Find where the given text appears and provide that cell's center as [x, y] coordinate. 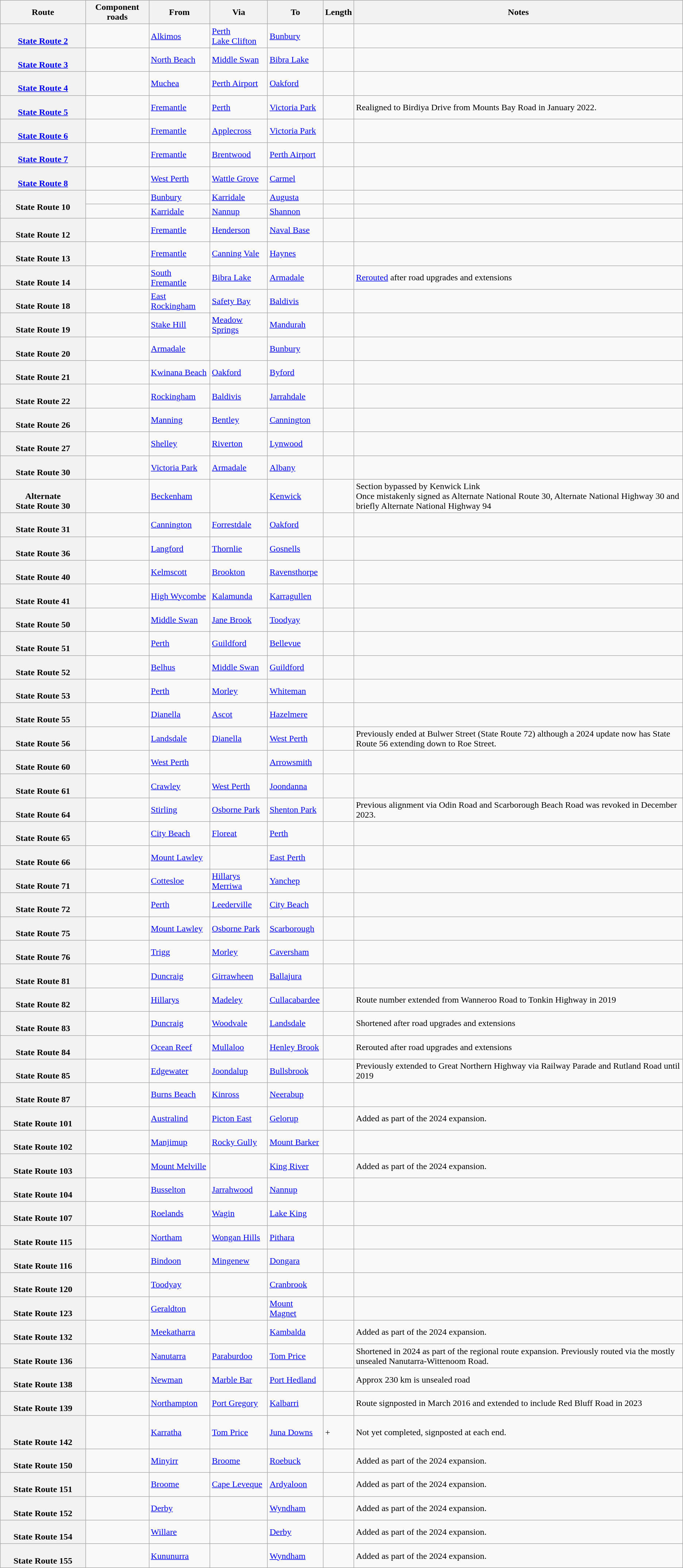
Ballajura [295, 976]
Juna Downs [295, 1432]
State Route 19 [43, 325]
Mount Barker [295, 1142]
State Route 53 [43, 691]
Ravensthorpe [295, 572]
To [295, 12]
Dongara [295, 1261]
Shelley [180, 444]
Bullsbrook [295, 1071]
State Route 14 [43, 277]
State Route 3 [43, 60]
State Route 104 [43, 1190]
Willare [180, 1532]
Previous alignment via Odin Road and Scarborough Beach Road was revoked in December 2023. [518, 810]
Wongan Hills [239, 1237]
Notes [518, 12]
State Route 6 [43, 131]
Arrowsmith [295, 762]
Port Gregory [239, 1403]
Kinross [239, 1095]
Cullacabardee [295, 999]
Bindoon [180, 1261]
Haynes [295, 253]
Lake King [295, 1213]
State Route 66 [43, 857]
State Route 120 [43, 1285]
State Route 51 [43, 643]
Australind [180, 1118]
State Route 155 [43, 1556]
Busselton [180, 1190]
Brookton [239, 572]
Edgewater [180, 1071]
Girrawheen [239, 976]
State Route 50 [43, 620]
Approx 230 km is unsealed road [518, 1380]
State Route 65 [43, 834]
Belhus [180, 667]
South Fremantle [180, 277]
State Route 142 [43, 1432]
Lynwood [295, 444]
Stake Hill [180, 325]
East Rockingham [180, 301]
Henderson [239, 230]
High Wycombe [180, 596]
Jarrahdale [295, 396]
Riverton [239, 444]
Stirling [180, 810]
Mullaloo [239, 1047]
Beckenham [180, 496]
Madeley [239, 999]
Cape Leveque [239, 1485]
Newman [180, 1380]
From [180, 12]
Karratha [180, 1432]
Roebuck [295, 1461]
State Route 5 [43, 107]
Jane Brook [239, 620]
Kalamunda [239, 596]
Shenton Park [295, 810]
State Route 56 [43, 739]
State Route 101 [43, 1118]
State Route 151 [43, 1485]
Route number extended from Wanneroo Road to Tonkin Highway in 2019 [518, 999]
North Beach [180, 60]
Hillarys [180, 999]
State Route 7 [43, 155]
State Route 2 [43, 36]
Port Hedland [295, 1380]
Kununurra [180, 1556]
Shortened in 2024 as part of the regional route expansion. Previously routed via the mostly unsealed Nanutarra-Wittenoom Road. [518, 1356]
State Route 26 [43, 420]
Leederville [239, 904]
Jarrahwood [239, 1190]
State Route 75 [43, 929]
State Route 132 [43, 1332]
Rockingham [180, 396]
Previously ended at Bulwer Street (State Route 72) although a 2024 update now has State Route 56 extending down to Roe Street. [518, 739]
Via [239, 12]
State Route 8 [43, 178]
Manjimup [180, 1142]
Kenwick [295, 496]
Meekatharra [180, 1332]
Scarborough [295, 929]
Nanutarra [180, 1356]
Bentley [239, 420]
State Route 27 [43, 444]
State Route 87 [43, 1095]
Marble Bar [239, 1380]
State Route 71 [43, 881]
State Route 103 [43, 1166]
Paraburdoo [239, 1356]
State Route 40 [43, 572]
Kalbarri [295, 1403]
State Route 81 [43, 976]
State Route 123 [43, 1308]
Byford [295, 372]
Carmel [295, 178]
State Route 138 [43, 1380]
Kelmscott [180, 572]
State Route 64 [43, 810]
Thornlie [239, 548]
State Route 60 [43, 762]
State Route 154 [43, 1532]
Route signposted in March 2016 and extended to include Red Bluff Road in 2023 [518, 1403]
Realigned to Birdiya Drive from Mounts Bay Road in January 2022. [518, 107]
Safety Bay [239, 301]
Woodvale [239, 1023]
Applecross [239, 131]
Yanchep [295, 881]
King River [295, 1166]
Canning Vale [239, 253]
Naval Base [295, 230]
Gelorup [295, 1118]
Kambalda [295, 1332]
Joondalup [239, 1071]
State Route 150 [43, 1461]
Burns Beach [180, 1095]
Alternate State Route 30 [43, 496]
HillarysMerriwa [239, 881]
Neerabup [295, 1095]
Route [43, 12]
State Route 102 [43, 1142]
State Route 72 [43, 904]
State Route 10 [43, 204]
Previously extended to Great Northern Highway via Railway Parade and Rutland Road until 2019 [518, 1071]
Bellevue [295, 643]
State Route 12 [43, 230]
Caversham [295, 952]
+ [339, 1432]
Mandurah [295, 325]
Joondanna [295, 786]
Picton East [239, 1118]
Ocean Reef [180, 1047]
State Route 116 [43, 1261]
State Route 55 [43, 715]
State Route 4 [43, 83]
Shannon [295, 211]
State Route 36 [43, 548]
Roelands [180, 1213]
Albany [295, 467]
Karragullen [295, 596]
Wattle Grove [239, 178]
Alkimos [180, 36]
State Route 41 [43, 596]
Forrestdale [239, 525]
State Route 13 [43, 253]
Cottesloe [180, 881]
Rocky Gully [239, 1142]
Ardyaloon [295, 1485]
Cranbrook [295, 1285]
State Route 18 [43, 301]
State Route 139 [43, 1403]
Pithara [295, 1237]
State Route 84 [43, 1047]
Mingenew [239, 1261]
Manning [180, 420]
Hazelmere [295, 715]
Henley Brook [295, 1047]
State Route 61 [43, 786]
State Route 76 [43, 952]
Whiteman [295, 691]
State Route 83 [43, 1023]
State Route 20 [43, 349]
PerthLake Clifton [239, 36]
Not yet completed, signposted at each end. [518, 1432]
Shortened after road upgrades and extensions [518, 1023]
Ascot [239, 715]
State Route 115 [43, 1237]
Brentwood [239, 155]
State Route 31 [43, 525]
Langford [180, 548]
Meadow Springs [239, 325]
Mount Magnet [295, 1308]
Crawley [180, 786]
State Route 52 [43, 667]
East Perth [295, 857]
State Route 85 [43, 1071]
Muchea [180, 83]
State Route 21 [43, 372]
Floreat [239, 834]
State Route 82 [43, 999]
Mount Melville [180, 1166]
State Route 136 [43, 1356]
State Route 107 [43, 1213]
Kwinana Beach [180, 372]
Northam [180, 1237]
Northampton [180, 1403]
Minyirr [180, 1461]
Length [339, 12]
Trigg [180, 952]
Geraldton [180, 1308]
State Route 30 [43, 467]
Augusta [295, 197]
Wagin [239, 1213]
State Route 22 [43, 396]
State Route 152 [43, 1508]
Gosnells [295, 548]
Component roads [117, 12]
